Identify which cell holds the provided text, then report its (X, Y) central coordinate. 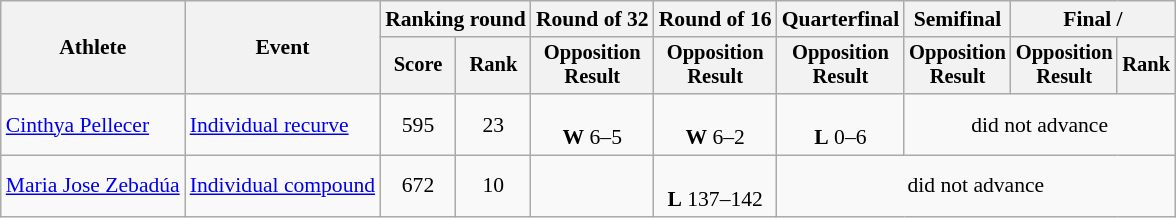
Cinthya Pellecer (93, 124)
W 6–2 (716, 124)
Semifinal (958, 19)
Round of 16 (716, 19)
Round of 32 (592, 19)
23 (494, 124)
Quarterfinal (841, 19)
Event (282, 48)
10 (494, 186)
Individual compound (282, 186)
672 (418, 186)
L 137–142 (716, 186)
595 (418, 124)
Athlete (93, 48)
Maria Jose Zebadúa (93, 186)
W 6–5 (592, 124)
Individual recurve (282, 124)
Score (418, 66)
L 0–6 (841, 124)
Final / (1093, 19)
Ranking round (456, 19)
